For the text-containing cell, return its midpoint in [X, Y] coordinate format. 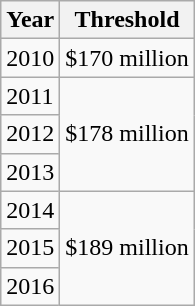
$170 million [127, 58]
2014 [30, 210]
$189 million [127, 248]
2011 [30, 96]
2016 [30, 286]
Threshold [127, 20]
Year [30, 20]
2015 [30, 248]
2010 [30, 58]
2013 [30, 172]
$178 million [127, 134]
2012 [30, 134]
